Search for the cell housing the specified text and yield its [X, Y] center coordinate. 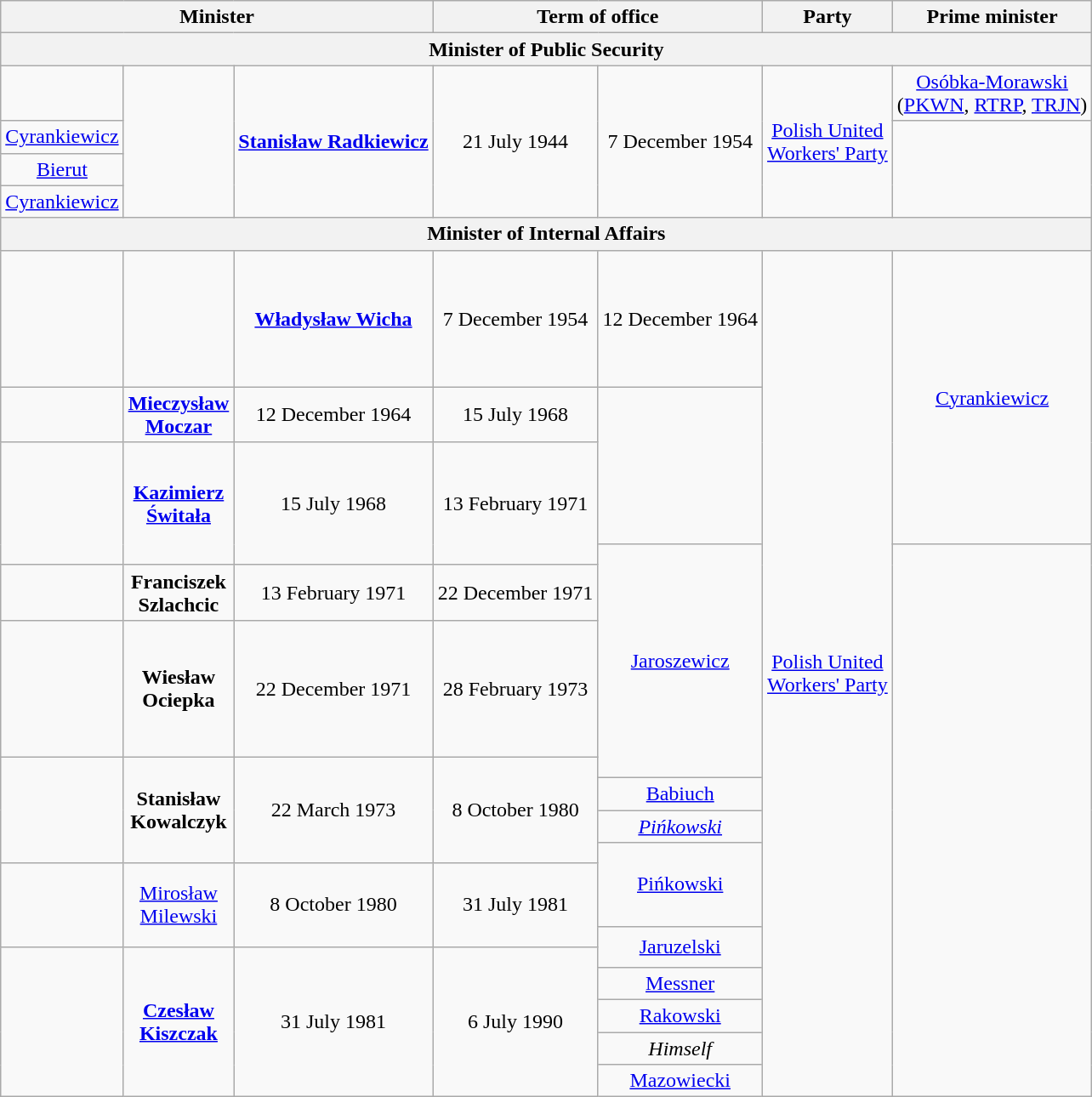
Bierut [62, 169]
Term of office [597, 17]
Party [828, 17]
Franciszek Szlachcic [179, 592]
Mazowiecki [680, 1081]
Babiuch [680, 793]
Osóbka-Morawski(PKWN, RTRP, TRJN) [992, 94]
Czesław Kiszczak [179, 1022]
Stanisław Kowalczyk [179, 810]
Messner [680, 984]
Rakowski [680, 1016]
6 July 1990 [515, 1022]
Himself [680, 1049]
Władysław Wicha [333, 318]
Kazimierz Świtała [179, 503]
Jaruzelski [680, 947]
Mirosław Milewski [179, 905]
Minister [217, 17]
22 March 1973 [333, 810]
Prime minister [992, 17]
Stanisław Radkiewicz [333, 141]
Mieczysław Moczar [179, 415]
28 February 1973 [515, 689]
Wiesław Ociepka [179, 689]
Minister of Public Security [546, 49]
Jaroszewicz [680, 661]
21 July 1944 [515, 141]
Minister of Internal Affairs [546, 234]
